Search for the cell housing the specified text and yield its [x, y] center coordinate. 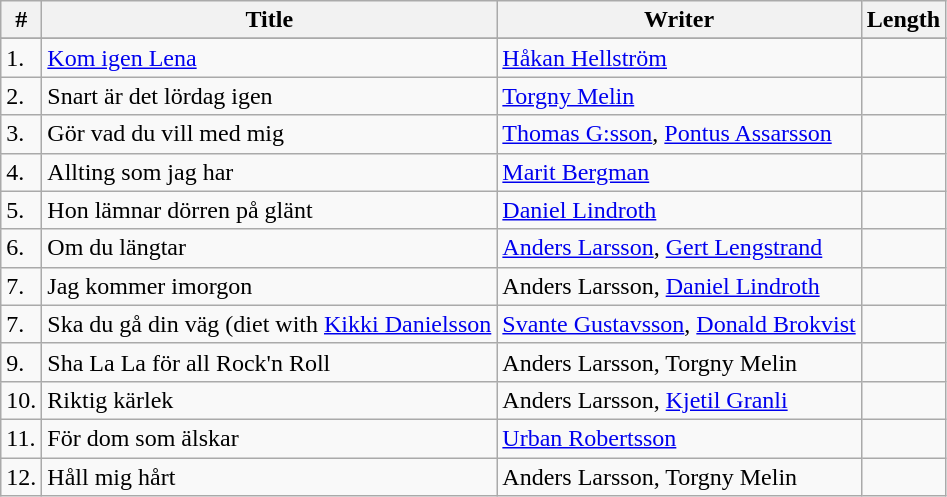
Håll mig hårt [270, 477]
Sha La La för all Rock'n Roll [270, 362]
5. [22, 210]
6. [22, 248]
Length [903, 20]
Daniel Lindroth [679, 210]
11. [22, 438]
Anders Larsson, Daniel Lindroth [679, 286]
Riktig kärlek [270, 400]
Svante Gustavsson, Donald Brokvist [679, 324]
Anders Larsson, Kjetil Granli [679, 400]
Writer [679, 20]
Anders Larsson, Gert Lengstrand [679, 248]
Title [270, 20]
För dom som älskar [270, 438]
Håkan Hellström [679, 58]
2. [22, 96]
4. [22, 172]
Thomas G:sson, Pontus Assarsson [679, 134]
10. [22, 400]
Hon lämnar dörren på glänt [270, 210]
1. [22, 58]
Urban Robertsson [679, 438]
Allting som jag har [270, 172]
Ska du gå din väg (diet with Kikki Danielsson [270, 324]
9. [22, 362]
12. [22, 477]
Jag kommer imorgon [270, 286]
Marit Bergman [679, 172]
Om du längtar [270, 248]
Kom igen Lena [270, 58]
3. [22, 134]
Gör vad du vill med mig [270, 134]
# [22, 20]
Torgny Melin [679, 96]
Snart är det lördag igen [270, 96]
